Extract the (x, y) coordinate from the center of the cell holding the provided text.  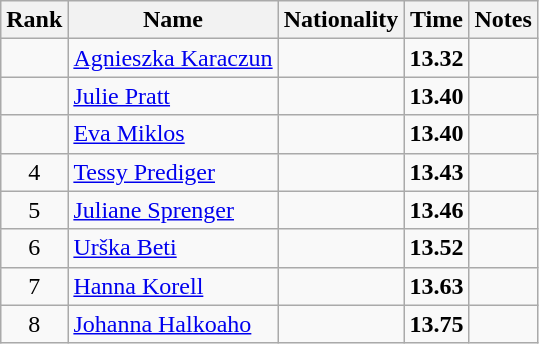
Agnieszka Karaczun (173, 58)
Time (436, 20)
13.46 (436, 210)
13.75 (436, 324)
13.32 (436, 58)
Johanna Halkoaho (173, 324)
Urška Beti (173, 248)
7 (34, 286)
Hanna Korell (173, 286)
13.63 (436, 286)
Nationality (341, 20)
4 (34, 172)
13.52 (436, 248)
5 (34, 210)
Eva Miklos (173, 134)
13.43 (436, 172)
8 (34, 324)
Rank (34, 20)
6 (34, 248)
Name (173, 20)
Julie Pratt (173, 96)
Juliane Sprenger (173, 210)
Tessy Prediger (173, 172)
Notes (503, 20)
